Find where the given text appears and provide that cell's center as [x, y] coordinate. 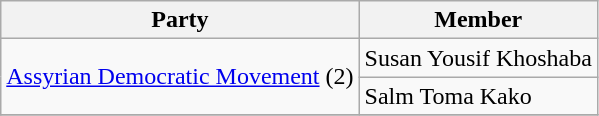
Member [478, 20]
Susan Yousif Khoshaba [478, 58]
Salm Toma Kako [478, 96]
Assyrian Democratic Movement (2) [180, 77]
Party [180, 20]
